Provide the (x, y) coordinate of the cell's center where the given text is located.  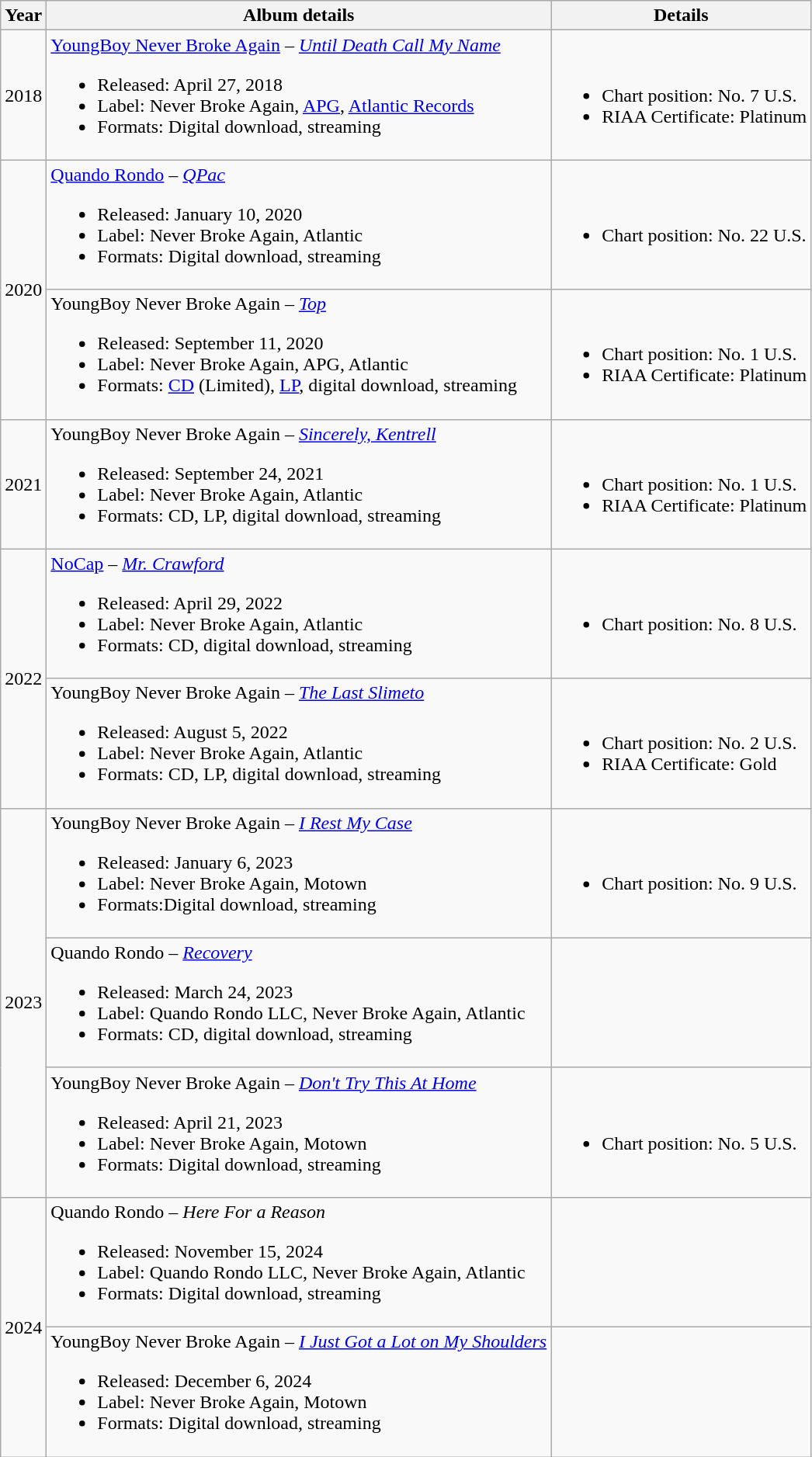
Chart position: No. 9 U.S. (682, 872)
YoungBoy Never Broke Again – The Last SlimetoReleased: August 5, 2022Label: Never Broke Again, AtlanticFormats: CD, LP, digital download, streaming (299, 744)
2022 (23, 678)
Quando Rondo – RecoveryReleased: March 24, 2023Label: Quando Rondo LLC, Never Broke Again, AtlanticFormats: CD, digital download, streaming (299, 1003)
YoungBoy Never Broke Again – I Rest My CaseReleased: January 6, 2023Label: Never Broke Again, MotownFormats:Digital download, streaming (299, 872)
Chart position: No. 2 U.S.RIAA Certificate: Gold (682, 744)
Chart position: No. 8 U.S. (682, 613)
NoCap – Mr. CrawfordReleased: April 29, 2022Label: Never Broke Again, AtlanticFormats: CD, digital download, streaming (299, 613)
Chart position: No. 7 U.S.RIAA Certificate: Platinum (682, 95)
Year (23, 16)
Chart position: No. 22 U.S. (682, 225)
Quando Rondo – QPacReleased: January 10, 2020Label: Never Broke Again, AtlanticFormats: Digital download, streaming (299, 225)
Chart position: No. 5 U.S. (682, 1132)
2024 (23, 1327)
Album details (299, 16)
2018 (23, 95)
Quando Rondo – Here For a ReasonReleased: November 15, 2024Label: Quando Rondo LLC, Never Broke Again, AtlanticFormats: Digital download, streaming (299, 1262)
2020 (23, 290)
2021 (23, 484)
YoungBoy Never Broke Again – Don't Try This At HomeReleased: April 21, 2023Label: Never Broke Again, MotownFormats: Digital download, streaming (299, 1132)
Details (682, 16)
2023 (23, 1003)
